Scan for the cell matching the given text and deliver its [x, y] coordinate at center. 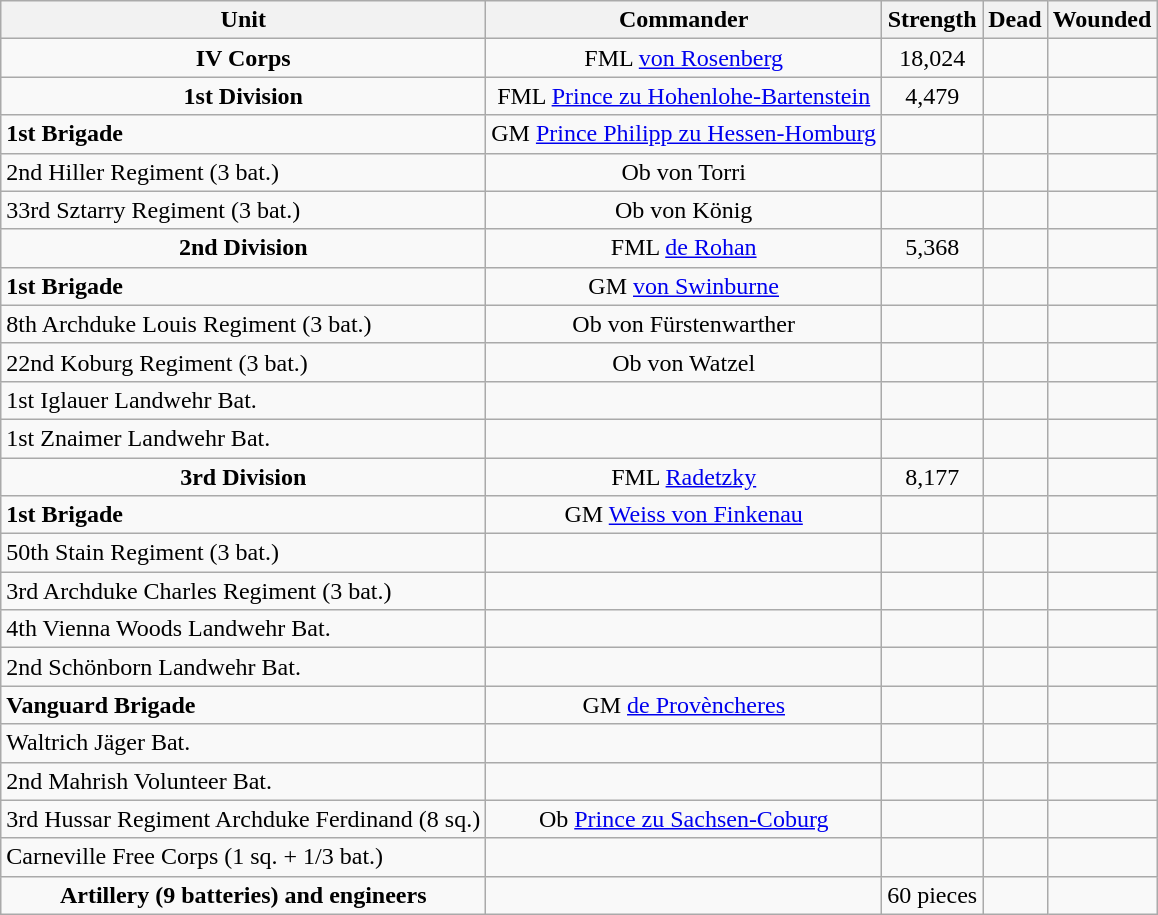
8th Archduke Louis Regiment (3 bat.) [244, 324]
2nd Division [244, 248]
8,177 [932, 477]
Carneville Free Corps (1 sq. + 1/3 bat.) [244, 857]
Dead [1015, 20]
FML Radetzky [684, 477]
GM Prince Philipp zu Hessen-Homburg [684, 134]
GM Weiss von Finkenau [684, 515]
FML von Rosenberg [684, 58]
Waltrich Jäger Bat. [244, 743]
Strength [932, 20]
1st Znaimer Landwehr Bat. [244, 438]
18,024 [932, 58]
4,479 [932, 96]
Ob von Watzel [684, 362]
FML Prince zu Hohenlohe-Bartenstein [684, 96]
1st Iglauer Landwehr Bat. [244, 400]
Artillery (9 batteries) and engineers [244, 895]
GM de Provèncheres [684, 705]
33rd Sztarry Regiment (3 bat.) [244, 210]
Unit [244, 20]
1st Division [244, 96]
2nd Schönborn Landwehr Bat. [244, 667]
22nd Koburg Regiment (3 bat.) [244, 362]
Wounded [1102, 20]
Vanguard Brigade [244, 705]
Ob von König [684, 210]
2nd Mahrish Volunteer Bat. [244, 781]
60 pieces [932, 895]
IV Corps [244, 58]
Ob von Torri [684, 172]
Commander [684, 20]
GM von Swinburne [684, 286]
3rd Division [244, 477]
50th Stain Regiment (3 bat.) [244, 553]
4th Vienna Woods Landwehr Bat. [244, 629]
Ob von Fürstenwarther [684, 324]
3rd Hussar Regiment Archduke Ferdinand (8 sq.) [244, 819]
FML de Rohan [684, 248]
5,368 [932, 248]
3rd Archduke Charles Regiment (3 bat.) [244, 591]
Ob Prince zu Sachsen-Coburg [684, 819]
2nd Hiller Regiment (3 bat.) [244, 172]
